Return the [X, Y] coordinate for the center point of the cell that contains the specified text.  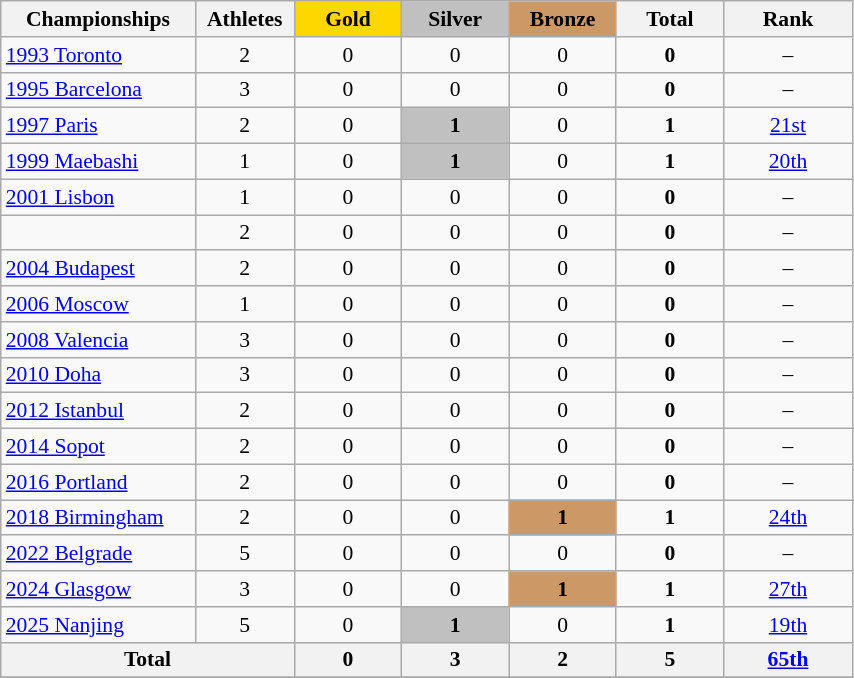
2004 Budapest [98, 269]
2014 Sopot [98, 447]
2001 Lisbon [98, 197]
2008 Valencia [98, 340]
1993 Toronto [98, 55]
24th [788, 518]
2022 Belgrade [98, 554]
1995 Barcelona [98, 90]
2025 Nanjing [98, 625]
2006 Moscow [98, 304]
2018 Birmingham [98, 518]
Rank [788, 19]
20th [788, 162]
1997 Paris [98, 126]
Championships [98, 19]
65th [788, 660]
2012 Istanbul [98, 411]
Silver [456, 19]
Bronze [562, 19]
27th [788, 589]
21st [788, 126]
2016 Portland [98, 482]
Gold [348, 19]
2010 Doha [98, 375]
19th [788, 625]
Athletes [244, 19]
2024 Glasgow [98, 589]
1999 Maebashi [98, 162]
